Find where the given text appears and provide that cell's center as [x, y] coordinate. 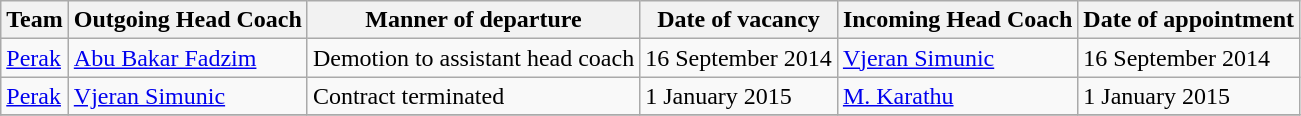
Abu Bakar Fadzim [188, 58]
M. Karathu [957, 96]
Manner of departure [473, 20]
Outgoing Head Coach [188, 20]
Date of vacancy [739, 20]
Incoming Head Coach [957, 20]
Date of appointment [1189, 20]
Contract terminated [473, 96]
Demotion to assistant head coach [473, 58]
Team [35, 20]
